Determine the [X, Y] coordinate at the center of the cell enclosing the given text.  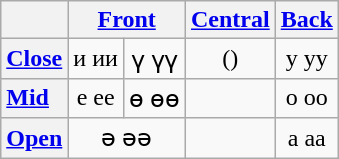
Front [127, 20]
ү үү [154, 59]
Close [34, 59]
ә әә [127, 138]
Back [306, 20]
Central [230, 20]
() [230, 59]
о оо [306, 98]
Open [34, 138]
Mid [34, 98]
а аа [306, 138]
е ее [96, 98]
у уу [306, 59]
ө өө [154, 98]
и ии [96, 59]
